Output the (x, y) coordinate of the center of the cell containing the given text.  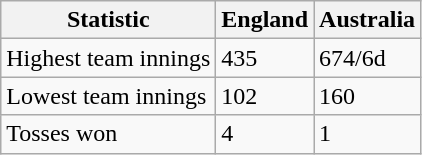
Highest team innings (108, 58)
Australia (368, 20)
435 (265, 58)
1 (368, 134)
102 (265, 96)
England (265, 20)
160 (368, 96)
Statistic (108, 20)
Lowest team innings (108, 96)
Tosses won (108, 134)
674/6d (368, 58)
4 (265, 134)
